Capture the cell that displays the provided text and extract its (x, y) central coordinate. 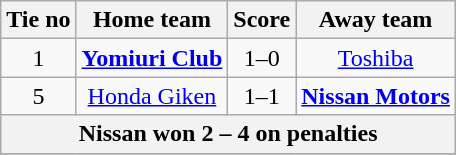
Score (262, 20)
Yomiuri Club (152, 58)
1–0 (262, 58)
Tie no (38, 20)
Nissan won 2 – 4 on penalties (228, 134)
Nissan Motors (376, 96)
Home team (152, 20)
Toshiba (376, 58)
1 (38, 58)
Away team (376, 20)
Honda Giken (152, 96)
5 (38, 96)
1–1 (262, 96)
